For the text-containing cell, return its midpoint in [x, y] coordinate format. 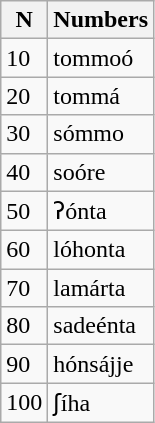
lóhonta [101, 250]
ʃíha [101, 403]
40 [24, 172]
hónsájje [101, 364]
N [24, 20]
tommá [101, 96]
60 [24, 250]
sómmo [101, 134]
30 [24, 134]
10 [24, 58]
90 [24, 364]
80 [24, 326]
50 [24, 211]
100 [24, 403]
tommoó [101, 58]
lamárta [101, 288]
Numbers [101, 20]
sadeénta [101, 326]
20 [24, 96]
soóre [101, 172]
ʔónta [101, 211]
70 [24, 288]
